Capture the cell that displays the provided text and extract its (X, Y) central coordinate. 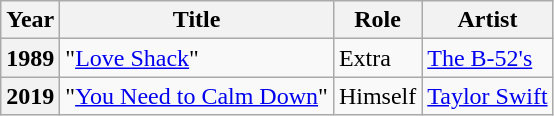
Taylor Swift (488, 96)
1989 (30, 58)
Title (197, 20)
"Love Shack" (197, 58)
Himself (377, 96)
2019 (30, 96)
Artist (488, 20)
Role (377, 20)
Year (30, 20)
Extra (377, 58)
The B-52's (488, 58)
"You Need to Calm Down" (197, 96)
